Locate the cell with the specified text and output its (x, y) center coordinate. 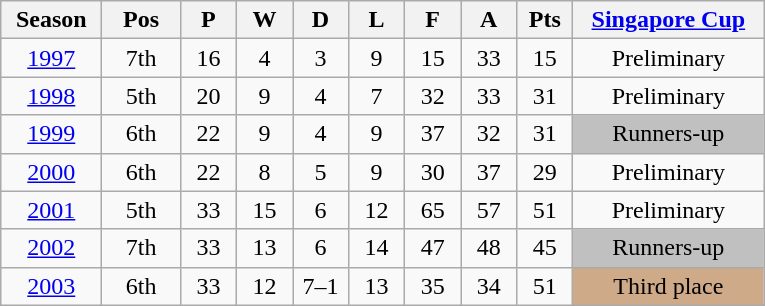
14 (377, 248)
1998 (52, 96)
3 (320, 58)
57 (489, 210)
P (208, 20)
2002 (52, 248)
30 (433, 172)
W (264, 20)
Singapore Cup (668, 20)
Third place (668, 286)
2003 (52, 286)
35 (433, 286)
7 (377, 96)
Pos (142, 20)
29 (545, 172)
F (433, 20)
16 (208, 58)
2000 (52, 172)
47 (433, 248)
7–1 (320, 286)
A (489, 20)
1997 (52, 58)
Pts (545, 20)
5 (320, 172)
8 (264, 172)
D (320, 20)
45 (545, 248)
1999 (52, 134)
65 (433, 210)
L (377, 20)
48 (489, 248)
20 (208, 96)
2001 (52, 210)
Season (52, 20)
34 (489, 286)
